Provide the (x, y) coordinate of the cell's center where the given text is located.  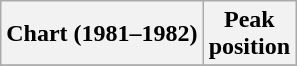
Chart (1981–1982) (102, 34)
Peakposition (249, 34)
